Scan for the cell matching the given text and deliver its (X, Y) coordinate at center. 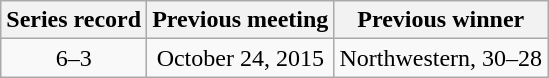
October 24, 2015 (240, 58)
Series record (74, 20)
Northwestern, 30–28 (441, 58)
Previous meeting (240, 20)
6–3 (74, 58)
Previous winner (441, 20)
